Return (x, y) of the center of cell containing provided text 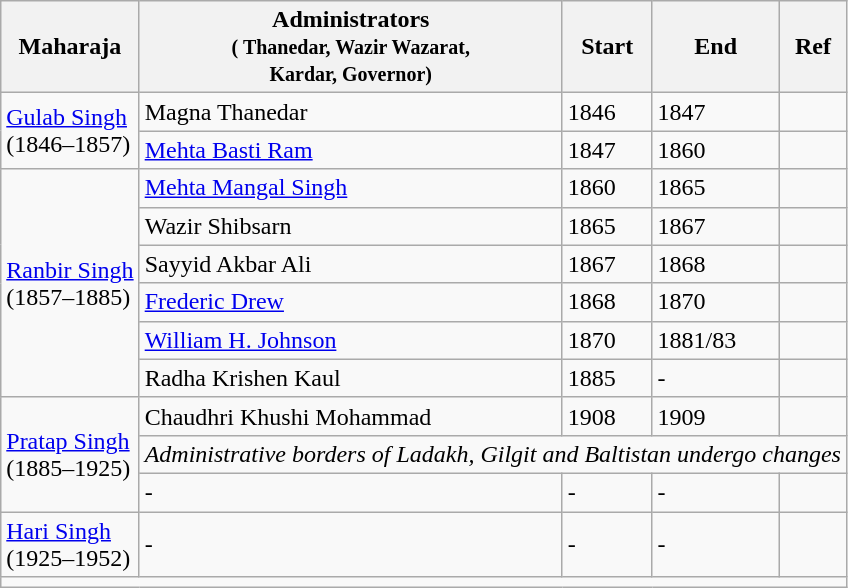
Hari Singh(1925–1952) (70, 544)
William H. Johnson (350, 340)
Mehta Mangal Singh (350, 188)
Maharaja (70, 47)
1908 (607, 416)
Administrators( Thanedar, Wazir Wazarat,Kardar, Governor) (350, 47)
Radha Krishen Kaul (350, 378)
Magna Thanedar (350, 112)
1881/83 (716, 340)
Chaudhri Khushi Mohammad (350, 416)
1885 (607, 378)
Start (607, 47)
Ranbir Singh(1857–1885) (70, 283)
Wazir Shibsarn (350, 226)
Pratap Singh(1885–1925) (70, 454)
Ref (812, 47)
Frederic Drew (350, 302)
1909 (716, 416)
Mehta Basti Ram (350, 150)
Administrative borders of Ladakh, Gilgit and Baltistan undergo changes (492, 454)
1846 (607, 112)
End (716, 47)
Sayyid Akbar Ali (350, 264)
Gulab Singh(1846–1857) (70, 131)
